Find where the given text appears and provide that cell's center as (x, y) coordinate. 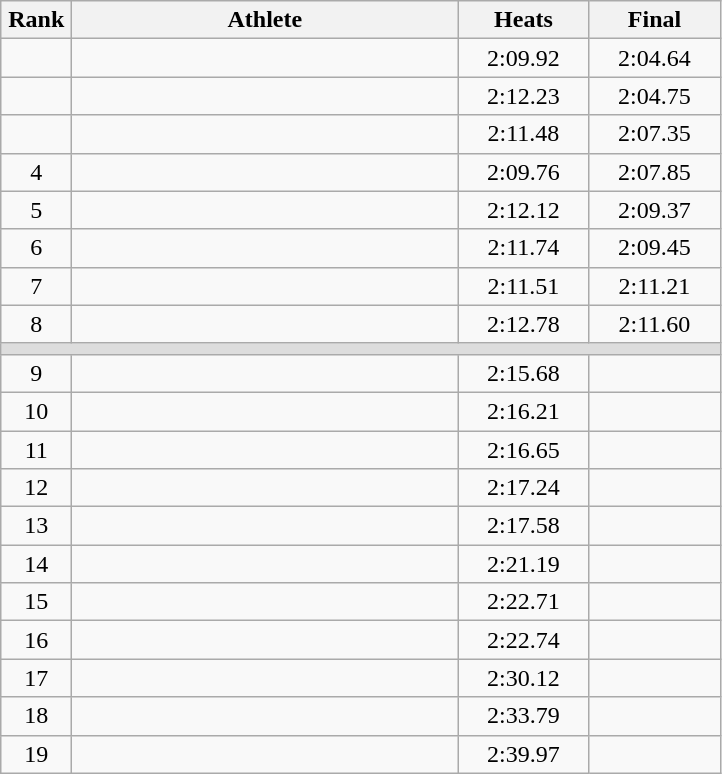
12 (36, 488)
13 (36, 526)
2:17.24 (524, 488)
Athlete (265, 20)
9 (36, 373)
19 (36, 754)
2:16.65 (524, 449)
17 (36, 678)
4 (36, 172)
2:11.60 (654, 324)
2:07.85 (654, 172)
7 (36, 286)
Rank (36, 20)
14 (36, 564)
2:39.97 (524, 754)
2:33.79 (524, 716)
18 (36, 716)
2:09.37 (654, 210)
2:11.74 (524, 248)
6 (36, 248)
11 (36, 449)
2:11.21 (654, 286)
2:15.68 (524, 373)
16 (36, 640)
15 (36, 602)
2:09.45 (654, 248)
2:17.58 (524, 526)
2:30.12 (524, 678)
Final (654, 20)
2:22.74 (524, 640)
10 (36, 411)
2:04.64 (654, 58)
8 (36, 324)
2:07.35 (654, 134)
2:21.19 (524, 564)
2:12.23 (524, 96)
5 (36, 210)
Heats (524, 20)
2:04.75 (654, 96)
2:12.12 (524, 210)
2:09.76 (524, 172)
2:22.71 (524, 602)
2:09.92 (524, 58)
2:11.48 (524, 134)
2:16.21 (524, 411)
2:11.51 (524, 286)
2:12.78 (524, 324)
